Return the [X, Y] coordinate for the center point of the cell that contains the specified text.  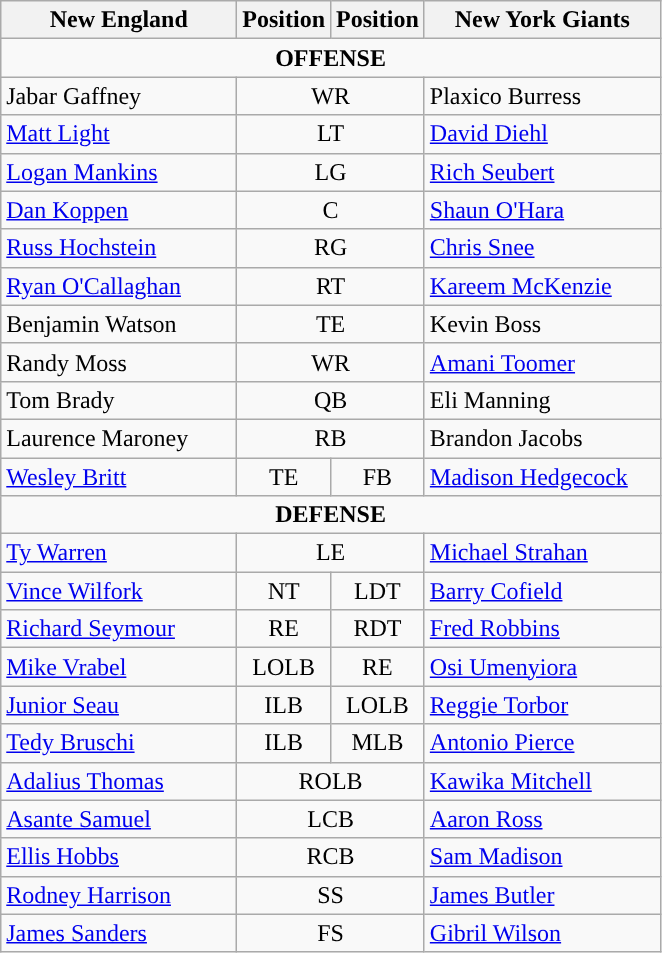
QB [331, 400]
Matt Light [119, 134]
New England [119, 20]
Richard Seymour [119, 629]
RG [331, 248]
FS [331, 933]
FB [378, 477]
LDT [378, 591]
Fred Robbins [542, 629]
Kareem McKenzie [542, 286]
Osi Umenyiora [542, 667]
New York Giants [542, 20]
RDT [378, 629]
David Diehl [542, 134]
DEFENSE [331, 515]
RT [331, 286]
Wesley Britt [119, 477]
Madison Hedgecock [542, 477]
James Sanders [119, 933]
SS [331, 895]
ROLB [331, 781]
NT [284, 591]
C [331, 210]
Mike Vrabel [119, 667]
Michael Strahan [542, 553]
Randy Moss [119, 362]
Rodney Harrison [119, 895]
Eli Manning [542, 400]
Chris Snee [542, 248]
Ellis Hobbs [119, 857]
Vince Wilfork [119, 591]
Russ Hochstein [119, 248]
Antonio Pierce [542, 743]
Asante Samuel [119, 819]
Dan Koppen [119, 210]
Ryan O'Callaghan [119, 286]
Logan Mankins [119, 172]
LG [331, 172]
Rich Seubert [542, 172]
Reggie Torbor [542, 705]
Barry Cofield [542, 591]
James Butler [542, 895]
OFFENSE [331, 58]
Adalius Thomas [119, 781]
Kawika Mitchell [542, 781]
Tedy Bruschi [119, 743]
Tom Brady [119, 400]
Jabar Gaffney [119, 96]
Aaron Ross [542, 819]
LE [331, 553]
LT [331, 134]
RCB [331, 857]
MLB [378, 743]
Shaun O'Hara [542, 210]
Brandon Jacobs [542, 438]
Amani Toomer [542, 362]
Laurence Maroney [119, 438]
Sam Madison [542, 857]
Kevin Boss [542, 324]
Ty Warren [119, 553]
RB [331, 438]
Gibril Wilson [542, 933]
LCB [331, 819]
Benjamin Watson [119, 324]
Plaxico Burress [542, 96]
Junior Seau [119, 705]
